Detect which cell encompasses the target text, then output its [x, y] center coordinate. 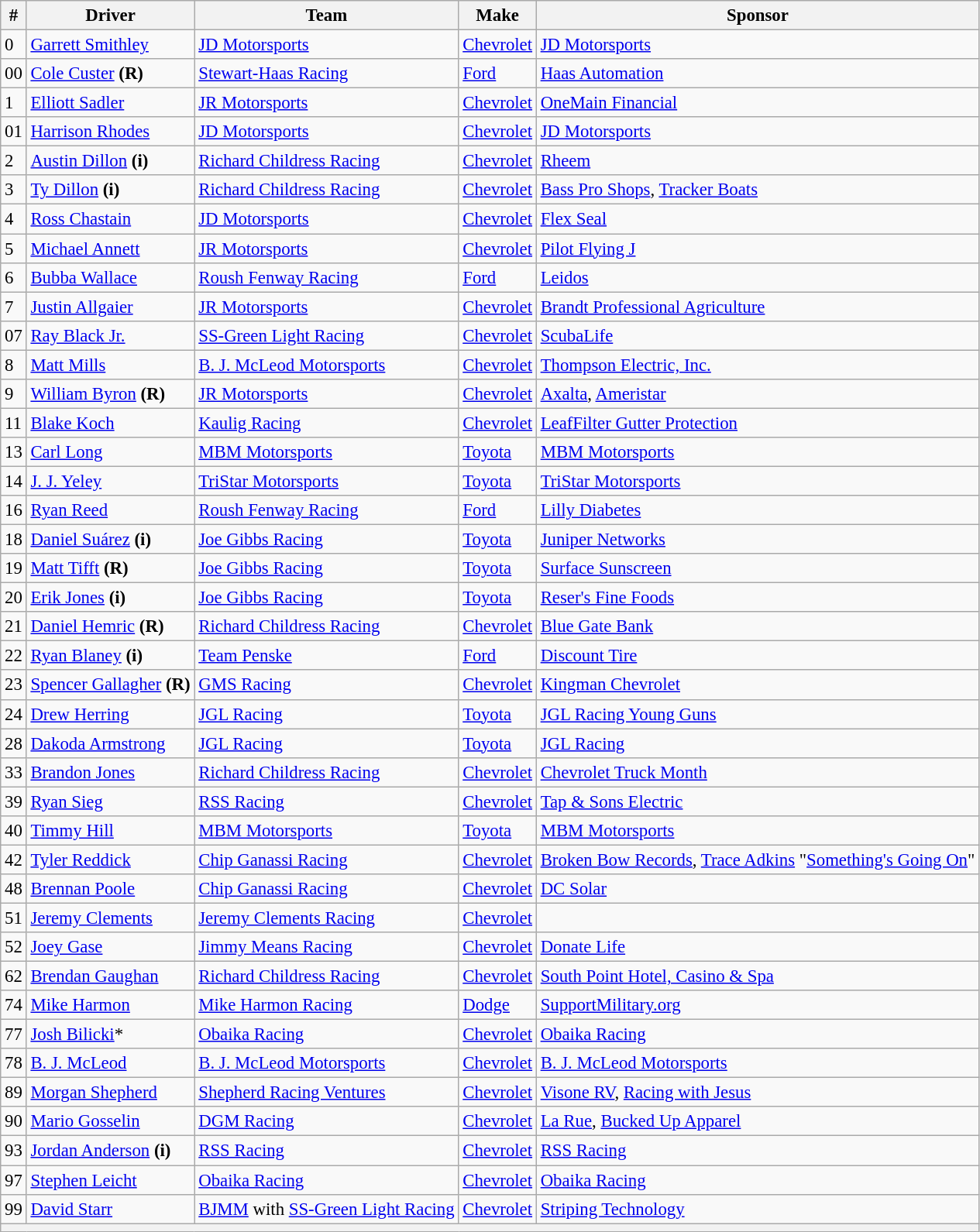
21 [14, 626]
Visone RV, Racing with Jesus [758, 1093]
Timmy Hill [110, 831]
4 [14, 219]
Haas Automation [758, 74]
Lilly Diabetes [758, 510]
40 [14, 831]
9 [14, 394]
16 [14, 510]
BJMM with SS-Green Light Racing [327, 1209]
GMS Racing [327, 685]
07 [14, 335]
00 [14, 74]
Matt Tifft (R) [110, 568]
Broken Bow Records, Trace Adkins "Something's Going On" [758, 860]
Ray Black Jr. [110, 335]
90 [14, 1122]
Ryan Reed [110, 510]
Mario Gosselin [110, 1122]
01 [14, 132]
Garrett Smithley [110, 45]
Brandt Professional Agriculture [758, 307]
SS-Green Light Racing [327, 335]
Bubba Wallace [110, 277]
La Rue, Bucked Up Apparel [758, 1122]
Carl Long [110, 452]
22 [14, 656]
Daniel Suárez (i) [110, 540]
Reser's Fine Foods [758, 598]
OneMain Financial [758, 103]
3 [14, 190]
20 [14, 598]
Chevrolet Truck Month [758, 772]
Harrison Rhodes [110, 132]
Erik Jones (i) [110, 598]
39 [14, 801]
2 [14, 161]
89 [14, 1093]
51 [14, 918]
DC Solar [758, 889]
11 [14, 423]
Mike Harmon [110, 1005]
Austin Dillon (i) [110, 161]
5 [14, 249]
JGL Racing Young Guns [758, 714]
Josh Bilicki* [110, 1035]
Mike Harmon Racing [327, 1005]
Dodge [497, 1005]
Ross Chastain [110, 219]
Elliott Sadler [110, 103]
8 [14, 365]
Jeremy Clements [110, 918]
Shepherd Racing Ventures [327, 1093]
Team Penske [327, 656]
LeafFilter Gutter Protection [758, 423]
Tyler Reddick [110, 860]
Donate Life [758, 947]
William Byron (R) [110, 394]
DGM Racing [327, 1122]
Morgan Shepherd [110, 1093]
Ryan Sieg [110, 801]
Rheem [758, 161]
Brennan Poole [110, 889]
Flex Seal [758, 219]
Tap & Sons Electric [758, 801]
Stewart-Haas Racing [327, 74]
Stephen Leicht [110, 1180]
42 [14, 860]
South Point Hotel, Casino & Spa [758, 976]
Brendan Gaughan [110, 976]
Brandon Jones [110, 772]
Kaulig Racing [327, 423]
13 [14, 452]
Driver [110, 15]
Blue Gate Bank [758, 626]
Pilot Flying J [758, 249]
Bass Pro Shops, Tracker Boats [758, 190]
0 [14, 45]
74 [14, 1005]
Jordan Anderson (i) [110, 1151]
7 [14, 307]
Joey Gase [110, 947]
24 [14, 714]
Daniel Hemric (R) [110, 626]
6 [14, 277]
Cole Custer (R) [110, 74]
Kingman Chevrolet [758, 685]
Sponsor [758, 15]
Spencer Gallagher (R) [110, 685]
77 [14, 1035]
28 [14, 743]
14 [14, 481]
97 [14, 1180]
Team [327, 15]
99 [14, 1209]
19 [14, 568]
B. J. McLeod [110, 1063]
Make [497, 15]
Justin Allgaier [110, 307]
18 [14, 540]
Thompson Electric, Inc. [758, 365]
93 [14, 1151]
48 [14, 889]
62 [14, 976]
# [14, 15]
52 [14, 947]
78 [14, 1063]
Jeremy Clements Racing [327, 918]
23 [14, 685]
33 [14, 772]
1 [14, 103]
Michael Annett [110, 249]
Leidos [758, 277]
Surface Sunscreen [758, 568]
Juniper Networks [758, 540]
Jimmy Means Racing [327, 947]
Ty Dillon (i) [110, 190]
J. J. Yeley [110, 481]
Striping Technology [758, 1209]
Blake Koch [110, 423]
David Starr [110, 1209]
Ryan Blaney (i) [110, 656]
ScubaLife [758, 335]
Axalta, Ameristar [758, 394]
SupportMilitary.org [758, 1005]
Dakoda Armstrong [110, 743]
Drew Herring [110, 714]
Matt Mills [110, 365]
Discount Tire [758, 656]
